Capture the cell that displays the provided text and extract its (X, Y) central coordinate. 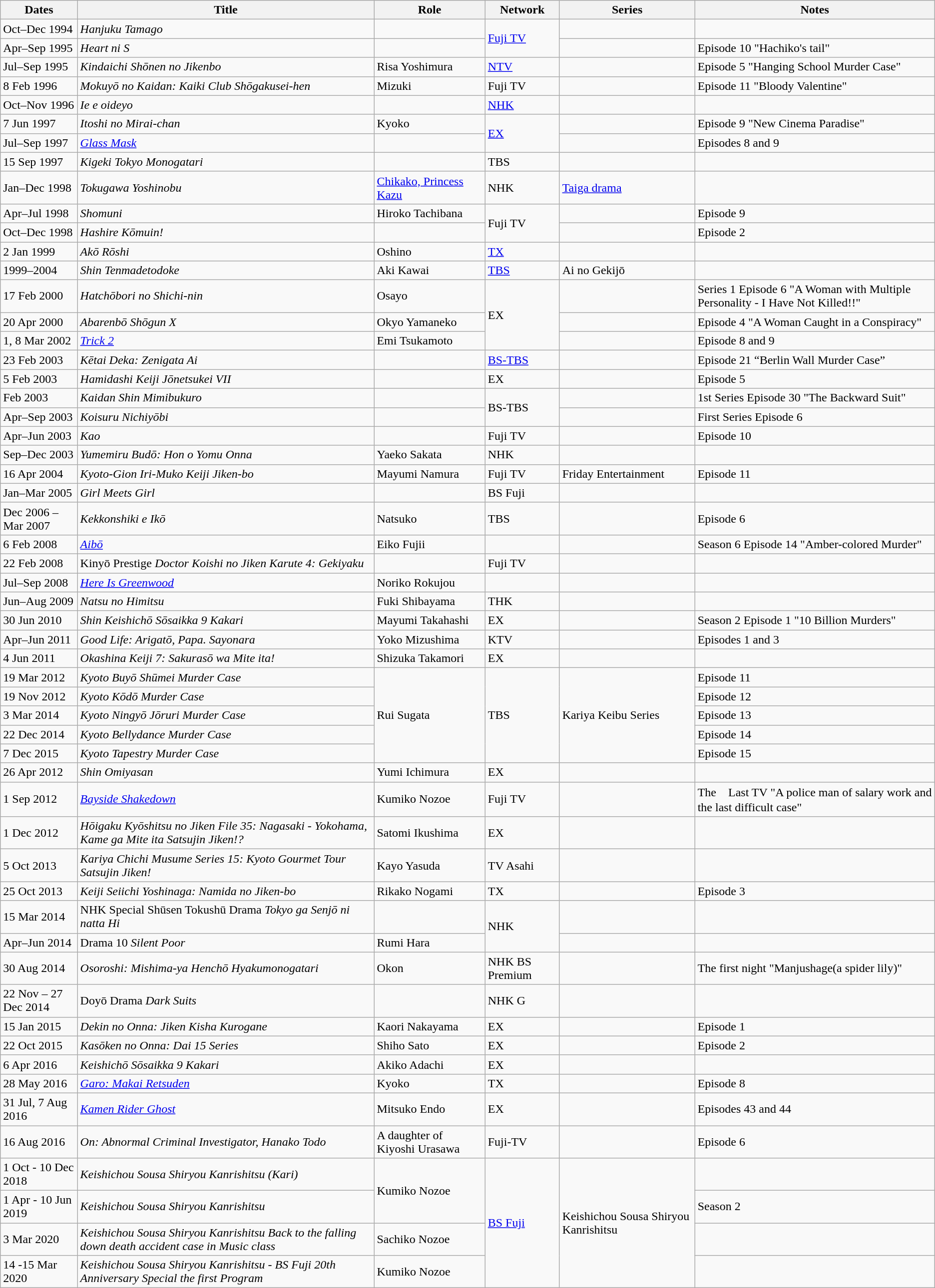
Rui Sugata (430, 715)
14 -15 Mar 2020 (39, 1272)
Sachiko Nozoe (430, 1239)
Kariya Chichi Musume Series 15: Kyoto Gourmet Tour Satsujin Jiken! (226, 866)
23 Feb 2003 (39, 360)
1, 8 Mar 2002 (39, 341)
Hatchōbori no Shichi-nin (226, 297)
Keiji Seiichi Yoshinaga: Namida no Jiken-bo (226, 891)
Aki Kawai (430, 271)
Jul–Sep 1997 (39, 143)
Kyoto Kōdō Murder Case (226, 696)
Episode 8 (815, 1083)
26 Apr 2012 (39, 772)
7 Jun 1997 (39, 124)
8 Feb 1996 (39, 86)
Episode 9 "New Cinema Paradise" (815, 124)
31 Jul, 7 Aug 2016 (39, 1109)
Glass Mask (226, 143)
Hōigaku Kyōshitsu no Jiken File 35: Nagasaki - Yokohama, Kame ga Mite ita Satsujin Jiken!? (226, 833)
Kyoto Tapestry Murder Case (226, 753)
15 Sep 1997 (39, 162)
2 Jan 1999 (39, 251)
Apr–Sep 2003 (39, 417)
Drama 10 Silent Poor (226, 943)
Taiga drama (627, 188)
Shomuni (226, 213)
Mitsuko Endo (430, 1109)
Keishichou Sousa Shiryou Kanrishitsu - BS Fuji 20th Anniversary Special the first Program (226, 1272)
Okashina Keiji 7: Sakurasō wa Mite ita! (226, 658)
Akō Rōshi (226, 251)
Yaeko Sakata (430, 455)
1st Series Episode 30 "The Backward Suit" (815, 398)
22 Feb 2008 (39, 563)
NTV (522, 67)
6 Apr 2016 (39, 1064)
Episode 1 (815, 1026)
Ai no Gekijō (627, 271)
Season 2 (815, 1207)
Jan–Mar 2005 (39, 493)
Jan–Dec 1998 (39, 188)
A daughter of Kiyoshi Urasawa (430, 1141)
Series (627, 10)
Heart ni S (226, 48)
Network (522, 10)
Dekin no Onna: Jiken Kisha Kurogane (226, 1026)
1 Apr - 10 Jun 2019 (39, 1207)
6 Feb 2008 (39, 544)
Shizuka Takamori (430, 658)
Mokuyō no Kaidan: Kaiki Club Shōgakusei-hen (226, 86)
19 Nov 2012 (39, 696)
1 Sep 2012 (39, 799)
Apr–Jun 2003 (39, 436)
Episode 10 (815, 436)
Okon (430, 968)
15 Jan 2015 (39, 1026)
Jul–Sep 2008 (39, 583)
Apr–Sep 1995 (39, 48)
Shin Omiyasan (226, 772)
Episodes 8 and 9 (815, 143)
Kao (226, 436)
22 Oct 2015 (39, 1045)
5 Feb 2003 (39, 379)
Abarenbō Shōgun X (226, 322)
30 Aug 2014 (39, 968)
Kariya Keibu Series (627, 715)
KTV (522, 640)
Yumi Ichimura (430, 772)
Yumemiru Budō: Hon o Yomu Onna (226, 455)
Shin Tenmadetodoke (226, 271)
Doyō Drama Dark Suits (226, 1000)
22 Nov – 27 Dec 2014 (39, 1000)
Kekkonshiki e Ikō (226, 518)
Episode 10 "Hachiko's tail" (815, 48)
Eiko Fujii (430, 544)
Mayumi Namura (430, 474)
Koisuru Nichiyōbi (226, 417)
Ie e oideyo (226, 105)
Series 1 Episode 6 "A Woman with Multiple Personality - I Have Not Killed!!" (815, 297)
22 Dec 2014 (39, 734)
Friday Entertainment (627, 474)
Kasōken no Onna: Dai 15 Series (226, 1045)
Hanjuku Tamago (226, 29)
28 May 2016 (39, 1083)
Dec 2006 – Mar 2007 (39, 518)
Risa Yoshimura (430, 67)
Fuji-TV (522, 1141)
First Series Episode 6 (815, 417)
Apr–Jul 1998 (39, 213)
Episode 21 “Berlin Wall Murder Case” (815, 360)
5 Oct 2013 (39, 866)
Episode 8 and 9 (815, 341)
Kindaichi Shōnen no Jikenbo (226, 67)
Natsu no Himitsu (226, 602)
Episode 12 (815, 696)
Noriko Rokujou (430, 583)
Tokugawa Yoshinobu (226, 188)
Fuki Shibayama (430, 602)
Title (226, 10)
1 Oct - 10 Dec 2018 (39, 1174)
Oct–Dec 1998 (39, 232)
NHK G (522, 1000)
Kigeki Tokyo Monogatari (226, 162)
Episodes 1 and 3 (815, 640)
Feb 2003 (39, 398)
Kamen Rider Ghost (226, 1109)
Girl Meets Girl (226, 493)
Episodes 43 and 44 (815, 1109)
NHK BS Premium (522, 968)
Episode 9 (815, 213)
3 Mar 2020 (39, 1239)
Dates (39, 10)
Season 2 Episode 1 "10 Billion Murders" (815, 621)
Aibō (226, 544)
Kaidan Shin Mimibukuro (226, 398)
Emi Tsukamoto (430, 341)
Apr–Jun 2011 (39, 640)
3 Mar 2014 (39, 715)
Episode 15 (815, 753)
Mizuki (430, 86)
Jun–Aug 2009 (39, 602)
Sep–Dec 2003 (39, 455)
Apr–Jun 2014 (39, 943)
Oct–Dec 1994 (39, 29)
Hamidashi Keiji Jōnetsukei VII (226, 379)
Oshino (430, 251)
The Last TV "A police man of salary work and the last difficult case" (815, 799)
Episode 14 (815, 734)
16 Apr 2004 (39, 474)
TV Asahi (522, 866)
Kyoto Bellydance Murder Case (226, 734)
Rumi Hara (430, 943)
Episode 13 (815, 715)
Trick 2 (226, 341)
Kayo Yasuda (430, 866)
20 Apr 2000 (39, 322)
17 Feb 2000 (39, 297)
Episode 3 (815, 891)
THK (522, 602)
Satomi Ikushima (430, 833)
15 Mar 2014 (39, 917)
Chikako, Princess Kazu (430, 188)
Garo: Makai Retsuden (226, 1083)
Keishichō Sōsaikka 9 Kakari (226, 1064)
The first night "Manjushage(a spider lily)" (815, 968)
Season 6 Episode 14 "Amber-colored Murder" (815, 544)
Okyo Yamaneko (430, 322)
Kyoto Buyō Shūmei Murder Case (226, 677)
Role (430, 10)
Shin Keishichō Sōsaikka 9 Kakari (226, 621)
Mayumi Takahashi (430, 621)
1999–2004 (39, 271)
Yoko Mizushima (430, 640)
Hiroko Tachibana (430, 213)
Akiko Adachi (430, 1064)
Oct–Nov 1996 (39, 105)
Episode 11 "Bloody Valentine" (815, 86)
Rikako Nogami (430, 891)
Episode 5 "Hanging School Murder Case" (815, 67)
Episode 4 "A Woman Caught in a Conspiracy" (815, 322)
Kyoto-Gion Iri-Muko Keiji Jiken-bo (226, 474)
Episode 5 (815, 379)
Shiho Sato (430, 1045)
Notes (815, 10)
25 Oct 2013 (39, 891)
Kētai Deka: Zenigata Ai (226, 360)
Osayo (430, 297)
Natsuko (430, 518)
16 Aug 2016 (39, 1141)
Itoshi no Mirai-chan (226, 124)
7 Dec 2015 (39, 753)
Good Life: Arigatō, Papa. Sayonara (226, 640)
Osoroshi: Mishima-ya Henchō Hyakumonogatari (226, 968)
Jul–Sep 1995 (39, 67)
Keishichou Sousa Shiryou Kanrishitsu Back to the falling down death accident case in Music class (226, 1239)
Hashire Kōmuin! (226, 232)
Kaori Nakayama (430, 1026)
30 Jun 2010 (39, 621)
Kyoto Ningyō Jōruri Murder Case (226, 715)
Here Is Greenwood (226, 583)
On: Abnormal Criminal Investigator, Hanako Todo (226, 1141)
4 Jun 2011 (39, 658)
Bayside Shakedown (226, 799)
NHK Special Shūsen Tokushū Drama Tokyo ga Senjō ni natta Hi (226, 917)
19 Mar 2012 (39, 677)
Kinyō Prestige Doctor Koishi no Jiken Karute 4: Gekiyaku (226, 563)
1 Dec 2012 (39, 833)
Keishichou Sousa Shiryou Kanrishitsu (Kari) (226, 1174)
